Return the (X, Y) coordinate for the center point of the cell that contains the specified text.  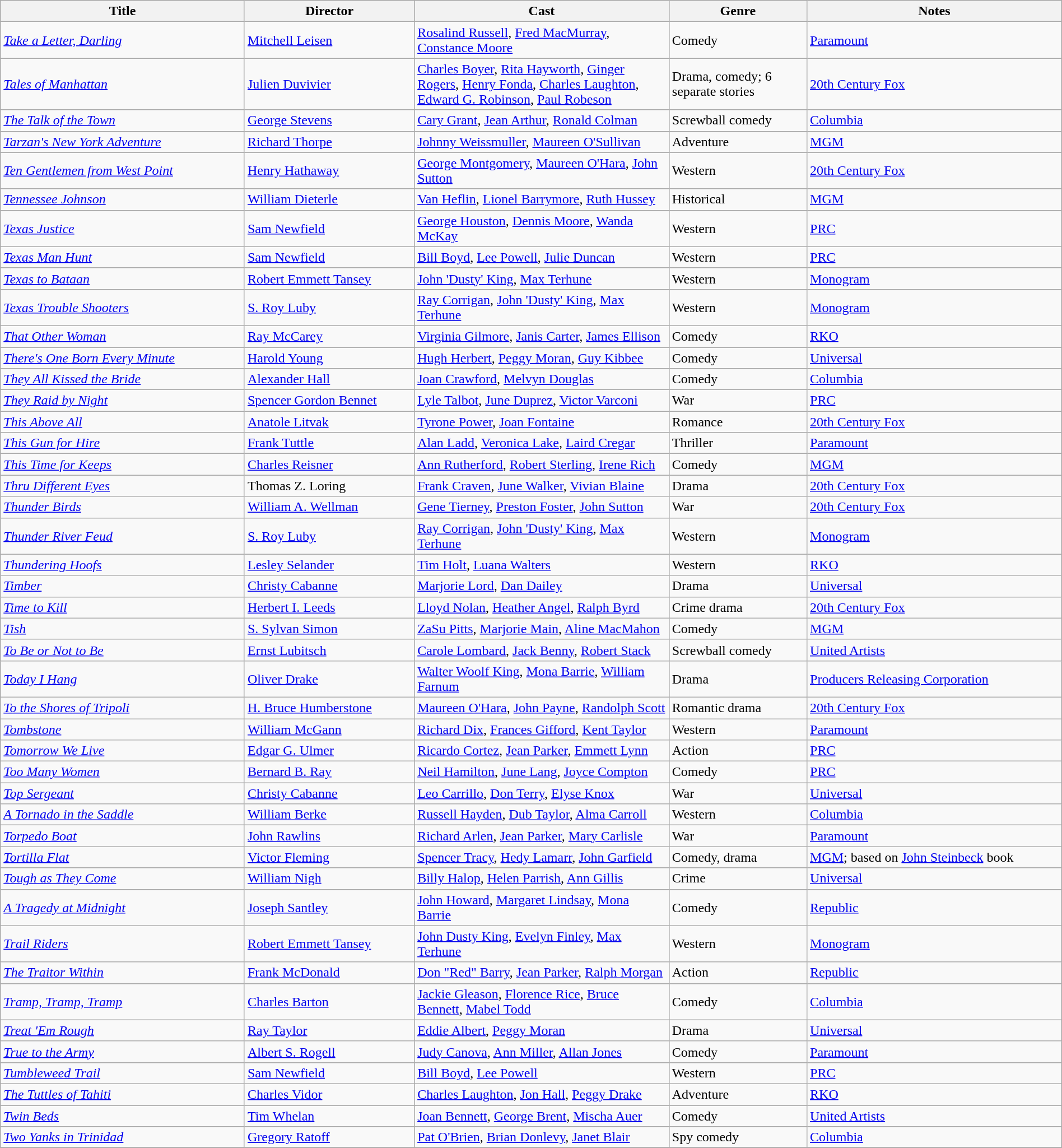
Victor Fleming (329, 857)
Title (123, 11)
Mitchell Leisen (329, 40)
Texas Justice (123, 229)
MGM; based on John Steinbeck book (934, 857)
Two Yanks in Trinidad (123, 1137)
John Howard, Margaret Lindsay, Mona Barrie (542, 908)
George Houston, Dennis Moore, Wanda McKay (542, 229)
John Rawlins (329, 836)
The Tuttles of Tahiti (123, 1094)
Carole Lombard, Jack Benny, Robert Stack (542, 650)
Tarzan's New York Adventure (123, 142)
Time to Kill (123, 607)
Producers Releasing Corporation (934, 679)
Ray Taylor (329, 1030)
ZaSu Pitts, Marjorie Main, Aline MacMahon (542, 629)
Charles Laughton, Jon Hall, Peggy Drake (542, 1094)
Gregory Ratoff (329, 1137)
Texas to Bataan (123, 278)
Harold Young (329, 358)
Rosalind Russell, Fred MacMurray, Constance Moore (542, 40)
Russell Hayden, Dub Taylor, Alma Carroll (542, 815)
This Time for Keeps (123, 464)
Ernst Lubitsch (329, 650)
Charles Barton (329, 1002)
Spencer Tracy, Hedy Lamarr, John Garfield (542, 857)
Hugh Herbert, Peggy Moran, Guy Kibbee (542, 358)
This Gun for Hire (123, 443)
Tales of Manhattan (123, 84)
Frank Tuttle (329, 443)
Bernard B. Ray (329, 772)
Historical (738, 199)
Comedy, drama (738, 857)
To Be or Not to Be (123, 650)
William Nigh (329, 879)
Tomorrow We Live (123, 751)
Frank McDonald (329, 973)
Tim Holt, Luana Walters (542, 565)
The Talk of the Town (123, 120)
They Raid by Night (123, 401)
Tennessee Johnson (123, 199)
Texas Trouble Shooters (123, 307)
Lesley Selander (329, 565)
Trail Riders (123, 944)
A Tragedy at Midnight (123, 908)
Torpedo Boat (123, 836)
Albert S. Rogell (329, 1052)
Too Many Women (123, 772)
Tyrone Power, Joan Fontaine (542, 422)
Van Heflin, Lionel Barrymore, Ruth Hussey (542, 199)
Thundering Hoofs (123, 565)
Spy comedy (738, 1137)
Joan Bennett, George Brent, Mischa Auer (542, 1116)
Charles Reisner (329, 464)
Thunder Birds (123, 507)
H. Bruce Humberstone (329, 708)
Don "Red" Barry, Jean Parker, Ralph Morgan (542, 973)
Billy Halop, Helen Parrish, Ann Gillis (542, 879)
Cary Grant, Jean Arthur, Ronald Colman (542, 120)
Ten Gentlemen from West Point (123, 170)
Charles Boyer, Rita Hayworth, Ginger Rogers, Henry Fonda, Charles Laughton, Edward G. Robinson, Paul Robeson (542, 84)
Virginia Gilmore, Janis Carter, James Ellison (542, 336)
Gene Tierney, Preston Foster, John Sutton (542, 507)
George Montgomery, Maureen O'Hara, John Sutton (542, 170)
Charles Vidor (329, 1094)
Director (329, 11)
True to the Army (123, 1052)
Eddie Albert, Peggy Moran (542, 1030)
That Other Woman (123, 336)
Joan Crawford, Melvyn Douglas (542, 379)
Romantic drama (738, 708)
Judy Canova, Ann Miller, Allan Jones (542, 1052)
Take a Letter, Darling (123, 40)
They All Kissed the Bride (123, 379)
Bill Boyd, Lee Powell (542, 1073)
Alexander Hall (329, 379)
Johnny Weissmuller, Maureen O'Sullivan (542, 142)
William Dieterle (329, 199)
Lloyd Nolan, Heather Angel, Ralph Byrd (542, 607)
Drama, comedy; 6 separate stories (738, 84)
Alan Ladd, Veronica Lake, Laird Cregar (542, 443)
Ricardo Cortez, Jean Parker, Emmett Lynn (542, 751)
Julien Duvivier (329, 84)
Thomas Z. Loring (329, 486)
S. Sylvan Simon (329, 629)
William McGann (329, 729)
Tough as They Come (123, 879)
Crime drama (738, 607)
Richard Thorpe (329, 142)
Anatole Litvak (329, 422)
Genre (738, 11)
A Tornado in the Saddle (123, 815)
To the Shores of Tripoli (123, 708)
Leo Carrillo, Don Terry, Elyse Knox (542, 793)
Jackie Gleason, Florence Rice, Bruce Bennett, Mabel Todd (542, 1002)
Tramp, Tramp, Tramp (123, 1002)
Walter Woolf King, Mona Barrie, William Farnum (542, 679)
Twin Beds (123, 1116)
Tortilla Flat (123, 857)
Neil Hamilton, June Lang, Joyce Compton (542, 772)
Frank Craven, June Walker, Vivian Blaine (542, 486)
Notes (934, 11)
Tim Whelan (329, 1116)
Oliver Drake (329, 679)
Ann Rutherford, Robert Sterling, Irene Rich (542, 464)
There's One Born Every Minute (123, 358)
Pat O'Brien, Brian Donlevy, Janet Blair (542, 1137)
Bill Boyd, Lee Powell, Julie Duncan (542, 257)
Spencer Gordon Bennet (329, 401)
Cast (542, 11)
Thriller (738, 443)
Thunder River Feud (123, 536)
Joseph Santley (329, 908)
Today I Hang (123, 679)
John Dusty King, Evelyn Finley, Max Terhune (542, 944)
Richard Dix, Frances Gifford, Kent Taylor (542, 729)
Treat 'Em Rough (123, 1030)
George Stevens (329, 120)
John 'Dusty' King, Max Terhune (542, 278)
Crime (738, 879)
Maureen O'Hara, John Payne, Randolph Scott (542, 708)
This Above All (123, 422)
Richard Arlen, Jean Parker, Mary Carlisle (542, 836)
Tish (123, 629)
William A. Wellman (329, 507)
Timber (123, 586)
Tombstone (123, 729)
Henry Hathaway (329, 170)
Thru Different Eyes (123, 486)
Lyle Talbot, June Duprez, Victor Varconi (542, 401)
Top Sergeant (123, 793)
William Berke (329, 815)
Herbert I. Leeds (329, 607)
Ray McCarey (329, 336)
Tumbleweed Trail (123, 1073)
Romance (738, 422)
Edgar G. Ulmer (329, 751)
The Traitor Within (123, 973)
Marjorie Lord, Dan Dailey (542, 586)
Texas Man Hunt (123, 257)
